Extract the [x, y] coordinate from the center of the cell holding the provided text.  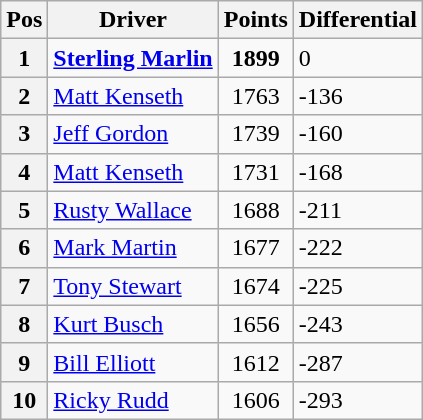
1899 [256, 58]
7 [24, 286]
Bill Elliott [133, 362]
Mark Martin [133, 248]
Differential [358, 20]
1656 [256, 324]
Points [256, 20]
-225 [358, 286]
Pos [24, 20]
9 [24, 362]
Jeff Gordon [133, 134]
0 [358, 58]
-168 [358, 172]
6 [24, 248]
1739 [256, 134]
Kurt Busch [133, 324]
Ricky Rudd [133, 400]
-160 [358, 134]
-211 [358, 210]
1731 [256, 172]
-222 [358, 248]
Rusty Wallace [133, 210]
-287 [358, 362]
-136 [358, 96]
10 [24, 400]
Sterling Marlin [133, 58]
8 [24, 324]
-293 [358, 400]
1606 [256, 400]
Tony Stewart [133, 286]
1688 [256, 210]
5 [24, 210]
Driver [133, 20]
1 [24, 58]
4 [24, 172]
1612 [256, 362]
1763 [256, 96]
3 [24, 134]
2 [24, 96]
1674 [256, 286]
1677 [256, 248]
-243 [358, 324]
